Return the (x, y) coordinate for the center point of the cell that contains the specified text.  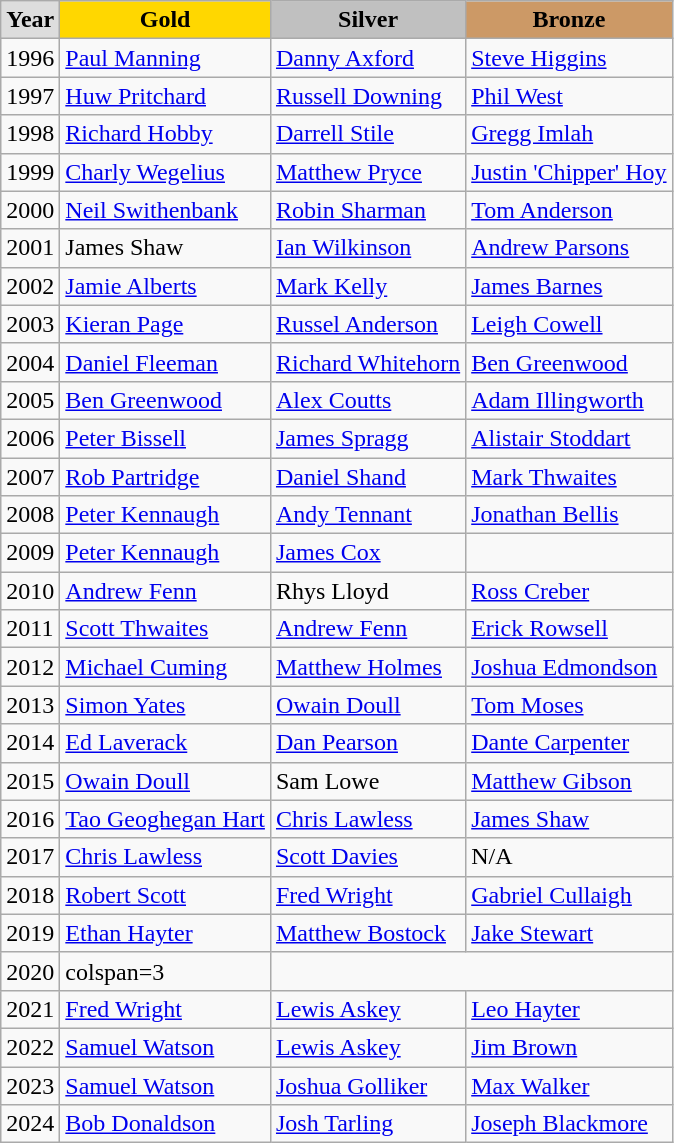
Matthew Gibson (569, 781)
Ethan Hayter (166, 933)
Leigh Cowell (569, 324)
Tom Moses (569, 705)
2003 (30, 324)
Bob Donaldson (166, 1124)
Sam Lowe (368, 781)
2012 (30, 667)
Ian Wilkinson (368, 248)
Andrew Parsons (569, 248)
Matthew Pryce (368, 172)
2011 (30, 629)
Richard Hobby (166, 134)
Paul Manning (166, 58)
James Barnes (569, 286)
2013 (30, 705)
Gabriel Cullaigh (569, 895)
Tom Anderson (569, 210)
Dan Pearson (368, 743)
James Cox (368, 553)
Rhys Lloyd (368, 591)
Silver (368, 20)
Mark Thwaites (569, 477)
2023 (30, 1085)
2018 (30, 895)
1999 (30, 172)
Jim Brown (569, 1047)
Joshua Golliker (368, 1085)
2010 (30, 591)
2002 (30, 286)
Darrell Stile (368, 134)
2001 (30, 248)
1997 (30, 96)
Mark Kelly (368, 286)
Max Walker (569, 1085)
Andy Tennant (368, 515)
Gregg Imlah (569, 134)
Phil West (569, 96)
Daniel Shand (368, 477)
Neil Swithenbank (166, 210)
Gold (166, 20)
2020 (30, 971)
Tao Geoghegan Hart (166, 819)
Russel Anderson (368, 324)
Robin Sharman (368, 210)
Steve Higgins (569, 58)
2004 (30, 362)
Richard Whitehorn (368, 362)
N/A (569, 857)
1996 (30, 58)
2008 (30, 515)
Michael Cuming (166, 667)
Year (30, 20)
1998 (30, 134)
colspan=3 (166, 971)
Leo Hayter (569, 1009)
Danny Axford (368, 58)
2016 (30, 819)
Erick Rowsell (569, 629)
Jonathan Bellis (569, 515)
Ross Creber (569, 591)
Ed Laverack (166, 743)
Robert Scott (166, 895)
Alex Coutts (368, 400)
James Spragg (368, 438)
Kieran Page (166, 324)
2024 (30, 1124)
Joshua Edmondson (569, 667)
Peter Bissell (166, 438)
2007 (30, 477)
Alistair Stoddart (569, 438)
Scott Thwaites (166, 629)
2006 (30, 438)
Josh Tarling (368, 1124)
Matthew Bostock (368, 933)
Rob Partridge (166, 477)
2005 (30, 400)
Matthew Holmes (368, 667)
2014 (30, 743)
2021 (30, 1009)
Adam Illingworth (569, 400)
Huw Pritchard (166, 96)
2022 (30, 1047)
Justin 'Chipper' Hoy (569, 172)
Daniel Fleeman (166, 362)
Dante Carpenter (569, 743)
Jamie Alberts (166, 286)
2017 (30, 857)
2000 (30, 210)
Joseph Blackmore (569, 1124)
2019 (30, 933)
Simon Yates (166, 705)
Scott Davies (368, 857)
2009 (30, 553)
Bronze (569, 20)
Charly Wegelius (166, 172)
2015 (30, 781)
Jake Stewart (569, 933)
Russell Downing (368, 96)
